From the cell containing the given text, extract its center point as (X, Y) coordinate. 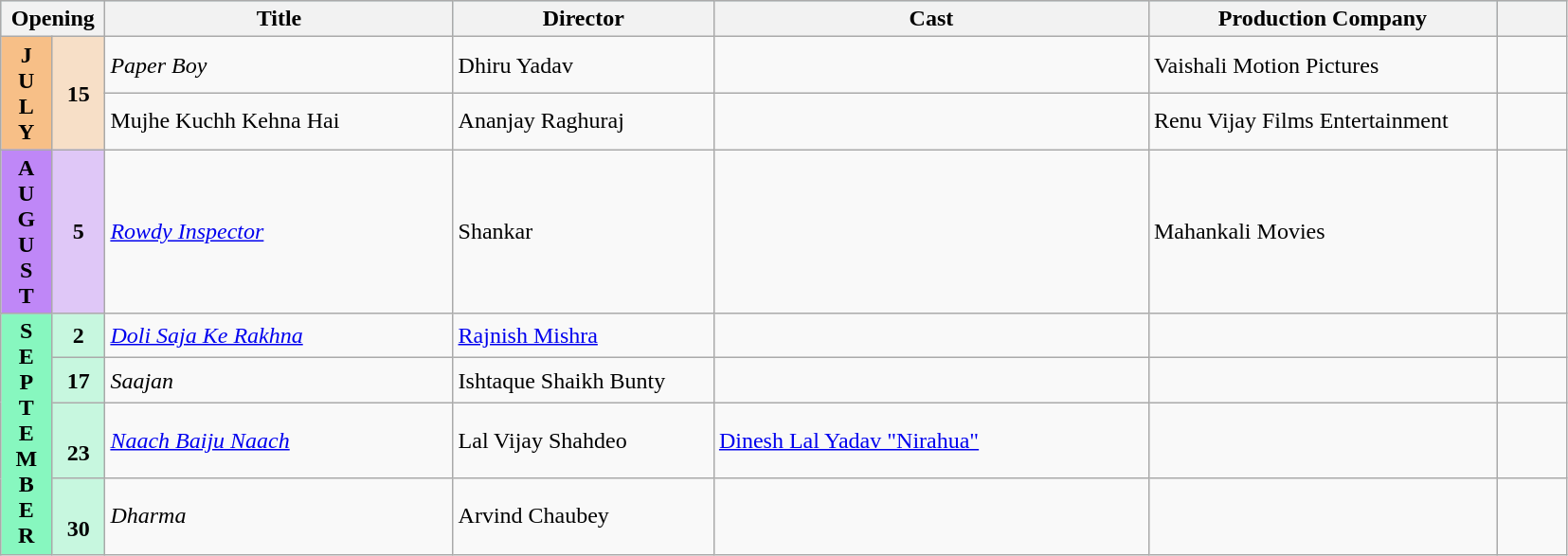
Arvind Chaubey (584, 516)
Dharma (279, 516)
Production Company (1323, 19)
Rajnish Mishra (584, 335)
Mahankali Movies (1323, 231)
Vaishali Motion Pictures (1323, 65)
Director (584, 19)
Opening (53, 19)
2 (79, 335)
Dhiru Yadav (584, 65)
Doli Saja Ke Rakhna (279, 335)
17 (79, 381)
30 (79, 516)
Renu Vijay Films Entertainment (1323, 121)
JULY (27, 93)
Ishtaque Shaikh Bunty (584, 381)
SEPTEMBER (27, 434)
5 (79, 231)
Rowdy Inspector (279, 231)
23 (79, 440)
Ananjay Raghuraj (584, 121)
Saajan (279, 381)
Cast (930, 19)
Mujhe Kuchh Kehna Hai (279, 121)
Dinesh Lal Yadav "Nirahua" (930, 440)
Title (279, 19)
Shankar (584, 231)
Paper Boy (279, 65)
15 (79, 93)
Lal Vijay Shahdeo (584, 440)
Naach Baiju Naach (279, 440)
AUGUST (27, 231)
